From the cell containing the given text, extract its center point as (X, Y) coordinate. 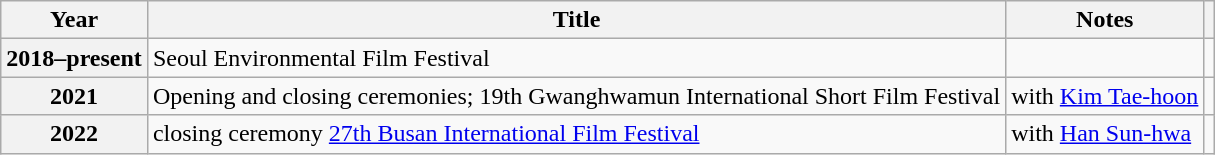
Notes (1105, 20)
2022 (74, 134)
with Kim Tae-hoon (1105, 96)
Year (74, 20)
closing ceremony 27th Busan International Film Festival (576, 134)
Title (576, 20)
with Han Sun-hwa (1105, 134)
Opening and closing ceremonies; 19th Gwanghwamun International Short Film Festival (576, 96)
2018–present (74, 58)
Seoul Environmental Film Festival (576, 58)
2021 (74, 96)
